Find where the given text appears and provide that cell's center as [x, y] coordinate. 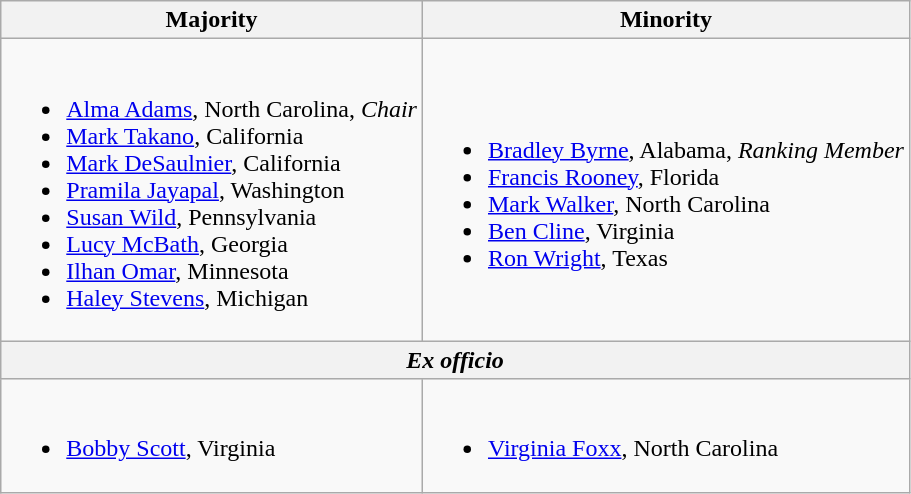
Ex officio [456, 360]
Majority [212, 20]
Virginia Foxx, North Carolina [666, 436]
Minority [666, 20]
Bobby Scott, Virginia [212, 436]
Bradley Byrne, Alabama, Ranking MemberFrancis Rooney, FloridaMark Walker, North CarolinaBen Cline, VirginiaRon Wright, Texas [666, 190]
